Scan for the cell matching the given text and deliver its (X, Y) coordinate at center. 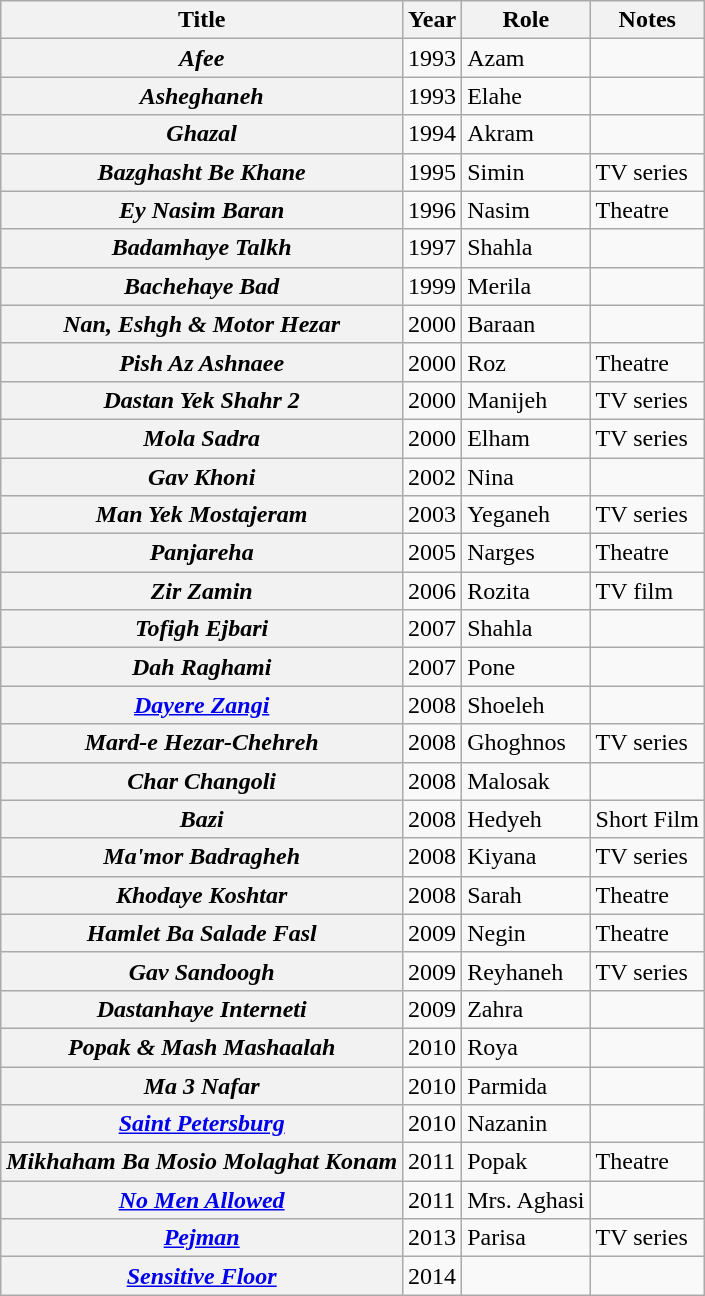
Narges (526, 553)
Sensitive Floor (202, 1276)
2005 (432, 553)
Man Yek Mostajeram (202, 515)
Mikhaham Ba Mosio Molaghat Konam (202, 1162)
Rozita (526, 591)
Dastanhaye Interneti (202, 1009)
Parmida (526, 1085)
1996 (432, 210)
Elham (526, 438)
Roya (526, 1047)
Reyhaneh (526, 971)
Short Film (647, 819)
Sarah (526, 895)
Manijeh (526, 400)
Bazghasht Be Khane (202, 172)
Pone (526, 667)
Parisa (526, 1238)
Nazanin (526, 1124)
Saint Petersburg (202, 1124)
Baraan (526, 324)
Elahe (526, 96)
Year (432, 20)
Role (526, 20)
Gav Khoni (202, 477)
Mrs. Aghasi (526, 1200)
Badamhaye Talkh (202, 248)
1994 (432, 134)
Roz (526, 362)
Kiyana (526, 857)
Title (202, 20)
Negin (526, 933)
No Men Allowed (202, 1200)
Panjareha (202, 553)
Nan, Eshgh & Motor Hezar (202, 324)
Zahra (526, 1009)
1999 (432, 286)
Asheghaneh (202, 96)
Azam (526, 58)
Dayere Zangi (202, 705)
1995 (432, 172)
Yeganeh (526, 515)
Bachehaye Bad (202, 286)
Ey Nasim Baran (202, 210)
Shoeleh (526, 705)
Dah Raghami (202, 667)
Popak & Mash Mashaalah (202, 1047)
Zir Zamin (202, 591)
2002 (432, 477)
Simin (526, 172)
Mola Sadra (202, 438)
2013 (432, 1238)
Ma'mor Badragheh (202, 857)
Mard-e Hezar-Chehreh (202, 743)
Notes (647, 20)
Merila (526, 286)
Ghoghnos (526, 743)
2014 (432, 1276)
Bazi (202, 819)
2003 (432, 515)
Gav Sandoogh (202, 971)
Hedyeh (526, 819)
Dastan Yek Shahr 2 (202, 400)
Char Changoli (202, 781)
Afee (202, 58)
Malosak (526, 781)
Nina (526, 477)
Pish Az Ashnaee (202, 362)
Pejman (202, 1238)
Nasim (526, 210)
Akram (526, 134)
Tofigh Ejbari (202, 629)
Ma 3 Nafar (202, 1085)
Hamlet Ba Salade Fasl (202, 933)
Popak (526, 1162)
Ghazal (202, 134)
TV film (647, 591)
1997 (432, 248)
Khodaye Koshtar (202, 895)
2006 (432, 591)
